Output the [x, y] coordinate of the center of the cell containing the given text.  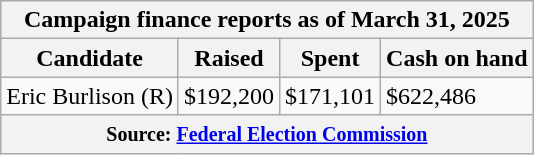
Source: Federal Election Commission [267, 134]
Spent [330, 58]
Cash on hand [457, 58]
Raised [228, 58]
$171,101 [330, 96]
Candidate [90, 58]
Eric Burlison (R) [90, 96]
Campaign finance reports as of March 31, 2025 [267, 20]
$192,200 [228, 96]
$622,486 [457, 96]
